Extract the (X, Y) coordinate from the center of the cell holding the provided text.  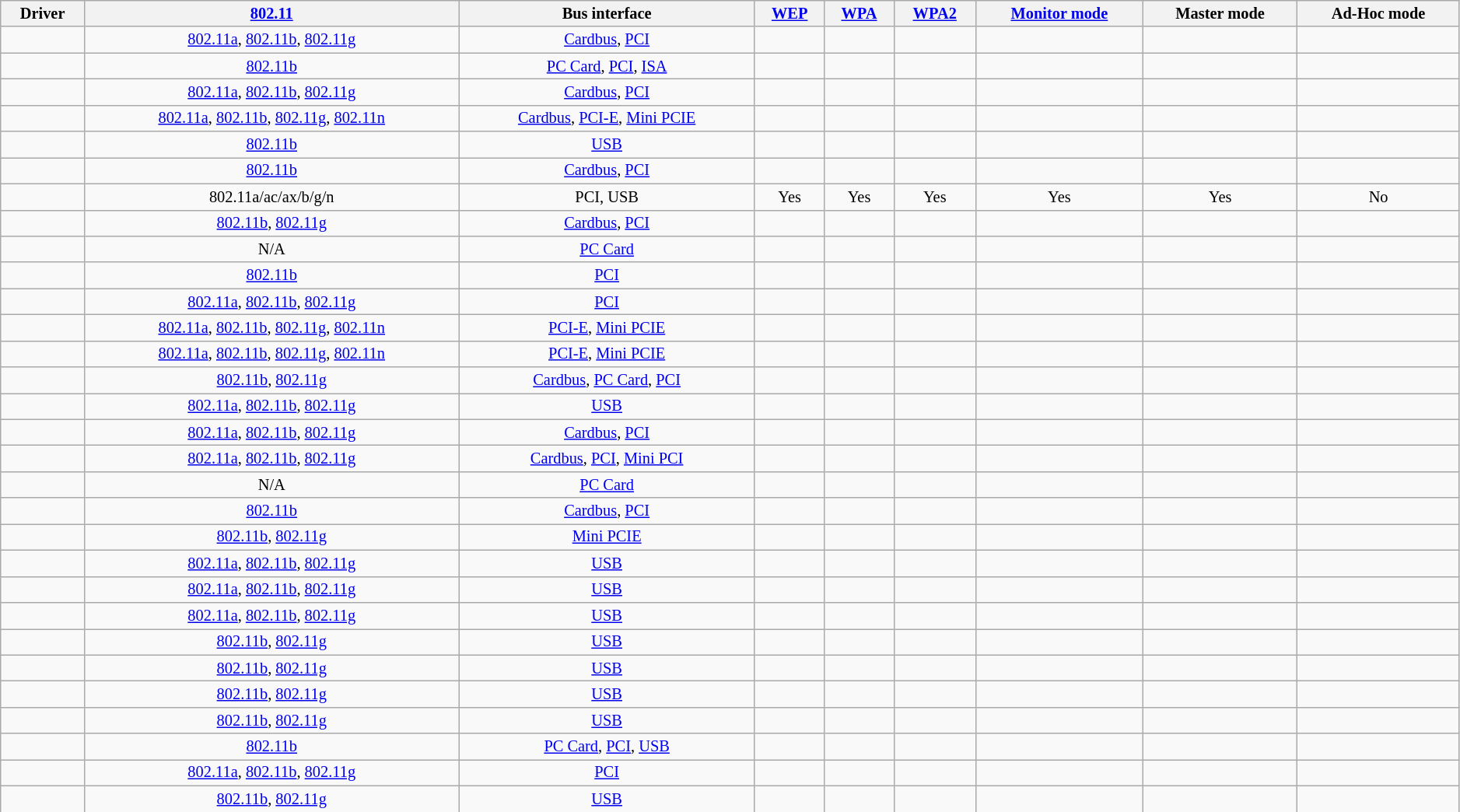
PC Card, PCI, USB (607, 747)
No (1378, 197)
Driver (43, 13)
Cardbus, PCI, Mini PCI (607, 458)
Mini PCIE (607, 537)
PC Card, PCI, ISA (607, 66)
Cardbus, PC Card, PCI (607, 380)
Cardbus, PCI-E, Mini PCIE (607, 118)
WPA2 (935, 13)
Monitor mode (1059, 13)
802.11a/ac/ax/b/g/n (271, 197)
Ad-Hoc mode (1378, 13)
WEP (790, 13)
WPA (859, 13)
802.11 (271, 13)
PCI, USB (607, 197)
Bus interface (607, 13)
Master mode (1220, 13)
